Provide the [x, y] coordinate of the cell's center where the given text is located.  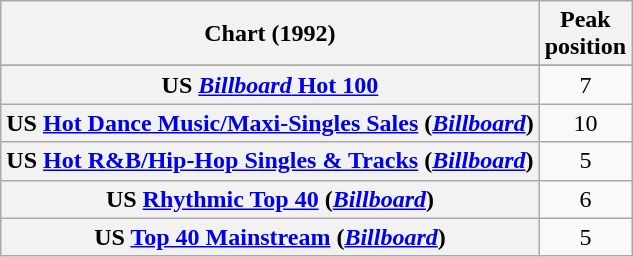
US Hot R&B/Hip-Hop Singles & Tracks (Billboard) [270, 161]
Peakposition [585, 34]
6 [585, 199]
US Top 40 Mainstream (Billboard) [270, 237]
US Billboard Hot 100 [270, 85]
7 [585, 85]
Chart (1992) [270, 34]
US Hot Dance Music/Maxi-Singles Sales (Billboard) [270, 123]
10 [585, 123]
US Rhythmic Top 40 (Billboard) [270, 199]
